Provide the [X, Y] coordinate of the cell's center where the given text is located.  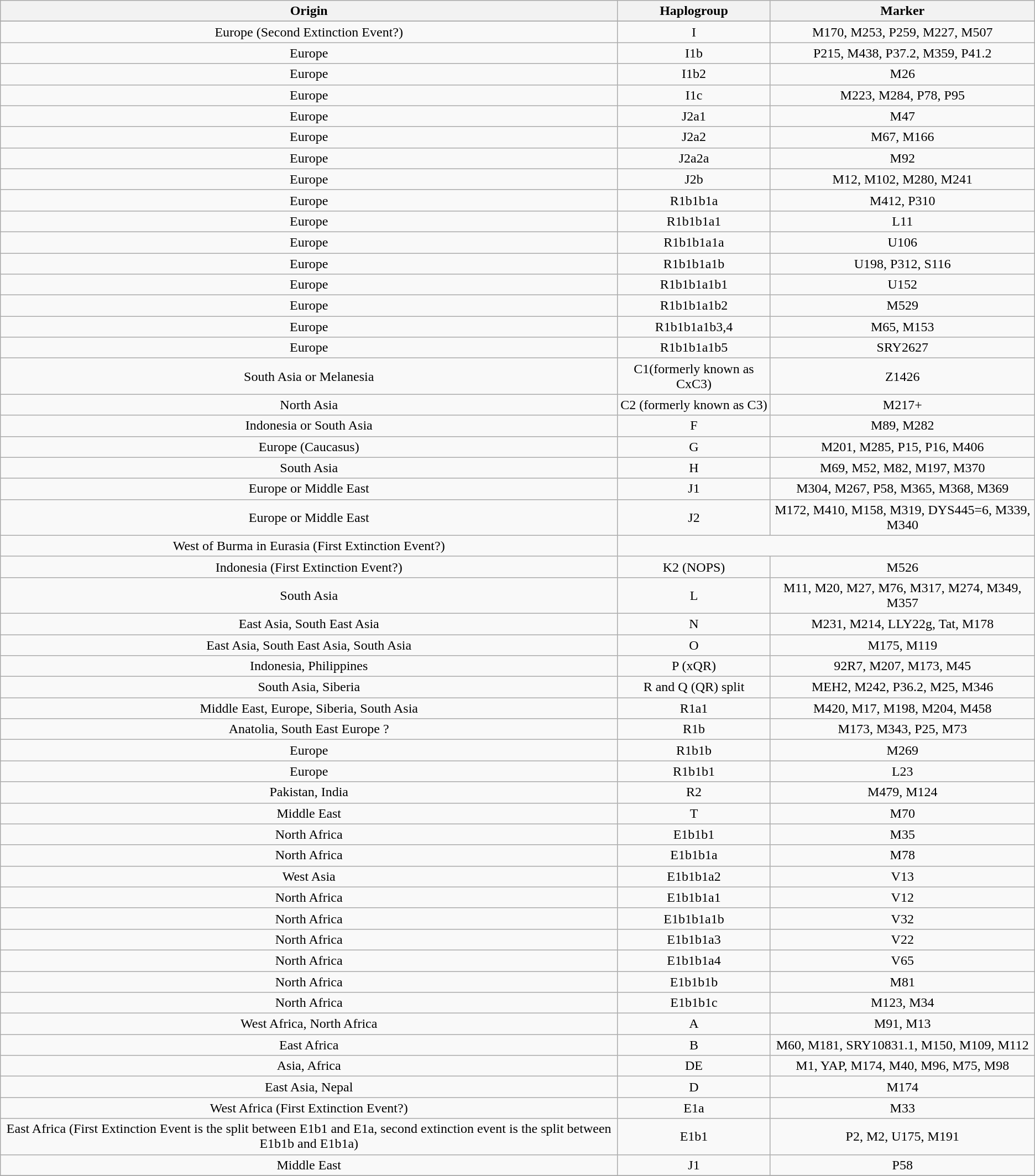
M269 [902, 750]
F [694, 426]
J2a1 [694, 116]
Indonesia, Philippines [309, 666]
Anatolia, South East Europe ? [309, 729]
H [694, 468]
M35 [902, 834]
East Asia, Nepal [309, 1087]
M81 [902, 981]
M91, M13 [902, 1024]
M69, M52, M82, M197, M370 [902, 468]
R1b [694, 729]
R1b1b1a1a [694, 242]
Indonesia or South Asia [309, 426]
O [694, 645]
M33 [902, 1108]
P2, M2, U175, M191 [902, 1137]
E1b1b1a1b [694, 918]
West Asia [309, 876]
U152 [902, 285]
V65 [902, 960]
R1b1b1 [694, 771]
M11, M20, M27, M76, M317, M274, M349, M357 [902, 595]
R1b1b1a1b [694, 264]
E1b1b1c [694, 1003]
M47 [902, 116]
Indonesia (First Extinction Event?) [309, 567]
I [694, 32]
E1b1b1a1 [694, 897]
M92 [902, 158]
East Africa (First Extinction Event is the split between E1b1 and E1a, second extinction event is the split between E1b1b and E1b1a) [309, 1137]
N [694, 624]
M223, M284, P78, P95 [902, 95]
M26 [902, 74]
E1b1b1a2 [694, 876]
East Asia, South East Asia [309, 624]
R1b1b1a1b5 [694, 348]
M60, M181, SRY10831.1, M150, M109, M112 [902, 1045]
R1b1b [694, 750]
92R7, M207, M173, M45 [902, 666]
E1b1b1b [694, 981]
D [694, 1087]
M304, M267, P58, M365, M368, M369 [902, 489]
M89, M282 [902, 426]
Z1426 [902, 376]
M70 [902, 813]
J2 [694, 518]
SRY2627 [902, 348]
I1c [694, 95]
East Africa [309, 1045]
South Asia or Melanesia [309, 376]
M172, M410, M158, M319, DYS445=6, M339, M340 [902, 518]
B [694, 1045]
M170, M253, P259, M227, M507 [902, 32]
M412, P310 [902, 200]
L11 [902, 221]
Europe (Caucasus) [309, 447]
M201, M285, P15, P16, M406 [902, 447]
J2a2a [694, 158]
L23 [902, 771]
Europe (Second Extinction Event?) [309, 32]
Middle East, Europe, Siberia, South Asia [309, 708]
V12 [902, 897]
R1b1b1a1b3,4 [694, 327]
J2a2 [694, 137]
E1b1b1 [694, 834]
J2b [694, 179]
U106 [902, 242]
M420, M17, M198, M204, M458 [902, 708]
East Asia, South East Asia, South Asia [309, 645]
Marker [902, 11]
Asia, Africa [309, 1066]
L [694, 595]
G [694, 447]
M174 [902, 1087]
M1, YAP, M174, M40, M96, M75, M98 [902, 1066]
P (xQR) [694, 666]
R2 [694, 792]
C1(formerly known as CxC3) [694, 376]
P58 [902, 1165]
M217+ [902, 405]
E1b1b1a [694, 855]
I1b [694, 53]
M479, M124 [902, 792]
M65, M153 [902, 327]
M529 [902, 306]
I1b2 [694, 74]
R1b1b1a1 [694, 221]
E1b1b1a4 [694, 960]
M12, M102, M280, M241 [902, 179]
M526 [902, 567]
T [694, 813]
P215, M438, P37.2, M359, P41.2 [902, 53]
West of Burma in Eurasia (First Extinction Event?) [309, 546]
E1a [694, 1108]
M123, M34 [902, 1003]
South Asia, Siberia [309, 687]
Haplogroup [694, 11]
West Africa (First Extinction Event?) [309, 1108]
C2 (formerly known as C3) [694, 405]
R1b1b1a [694, 200]
V13 [902, 876]
Origin [309, 11]
North Asia [309, 405]
M67, M166 [902, 137]
A [694, 1024]
R and Q (QR) split [694, 687]
E1b1 [694, 1137]
MEH2, M242, P36.2, M25, M346 [902, 687]
M175, M119 [902, 645]
K2 (NOPS) [694, 567]
V32 [902, 918]
R1b1b1a1b1 [694, 285]
R1a1 [694, 708]
M231, M214, LLY22g, Tat, M178 [902, 624]
U198, P312, S116 [902, 264]
M78 [902, 855]
R1b1b1a1b2 [694, 306]
E1b1b1a3 [694, 939]
DE [694, 1066]
Pakistan, India [309, 792]
West Africa, North Africa [309, 1024]
V22 [902, 939]
M173, M343, P25, M73 [902, 729]
